Detect which cell encompasses the target text, then output its (x, y) center coordinate. 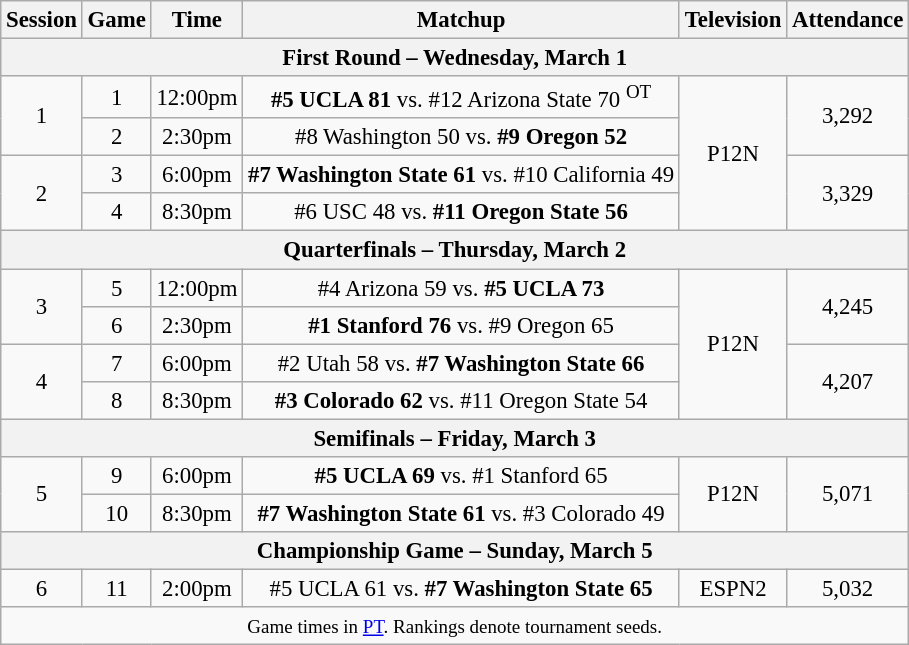
#1 Stanford 76 vs. #9 Oregon 65 (462, 325)
5,071 (848, 494)
#8 Washington 50 vs. #9 Oregon 52 (462, 137)
3,329 (848, 194)
11 (116, 588)
Game times in PT. Rankings denote tournament seeds. (455, 626)
Championship Game – Sunday, March 5 (455, 551)
8 (116, 400)
Attendance (848, 20)
Game (116, 20)
#7 Washington State 61 vs. #10 California 49 (462, 175)
Matchup (462, 20)
#4 Arizona 59 vs. #5 UCLA 73 (462, 288)
9 (116, 476)
2:00pm (197, 588)
#2 Utah 58 vs. #7 Washington State 66 (462, 363)
Television (732, 20)
#3 Colorado 62 vs. #11 Oregon State 54 (462, 400)
#6 USC 48 vs. #11 Oregon State 56 (462, 213)
Time (197, 20)
4,245 (848, 306)
Session (42, 20)
First Round – Wednesday, March 1 (455, 58)
7 (116, 363)
#7 Washington State 61 vs. #3 Colorado 49 (462, 513)
#5 UCLA 69 vs. #1 Stanford 65 (462, 476)
5,032 (848, 588)
10 (116, 513)
3,292 (848, 116)
#5 UCLA 61 vs. #7 Washington State 65 (462, 588)
Quarterfinals – Thursday, March 2 (455, 250)
Semifinals – Friday, March 3 (455, 438)
ESPN2 (732, 588)
4,207 (848, 382)
#5 UCLA 81 vs. #12 Arizona State 70 OT (462, 97)
